For the text-containing cell, return its midpoint in (X, Y) coordinate format. 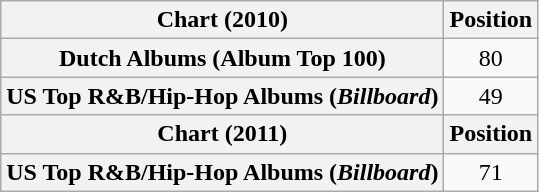
49 (491, 96)
80 (491, 58)
Dutch Albums (Album Top 100) (222, 58)
71 (491, 172)
Chart (2011) (222, 134)
Chart (2010) (222, 20)
